From the cell containing the given text, extract its center point as [X, Y] coordinate. 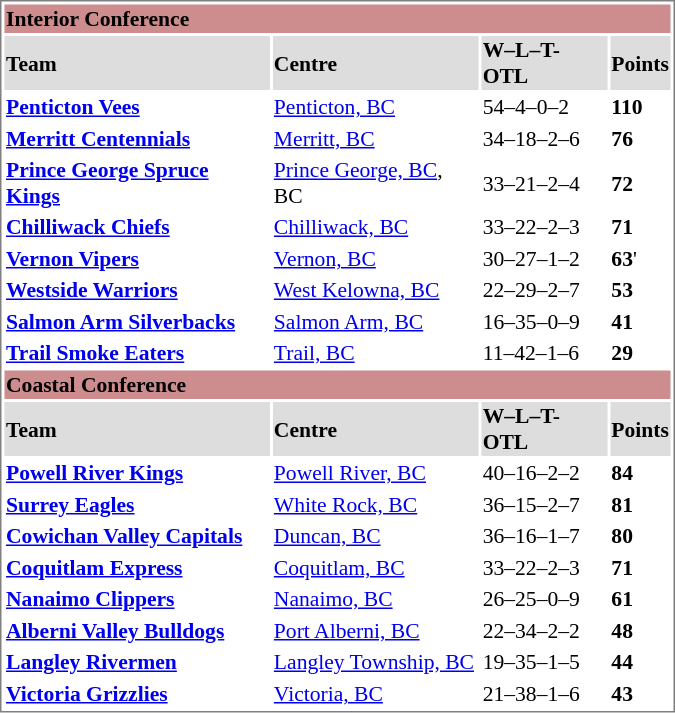
White Rock, BC [375, 504]
44 [640, 662]
Prince George, BC, BC [375, 183]
Langley Rivermen [136, 662]
Penticton, BC [375, 107]
Nanaimo, BC [375, 599]
72 [640, 183]
Interior Conference [337, 18]
84 [640, 473]
40–16–2–2 [544, 473]
Alberni Valley Bulldogs [136, 630]
34–18–2–6 [544, 138]
33–21–2–4 [544, 183]
West Kelowna, BC [375, 290]
Trail Smoke Eaters [136, 353]
Vernon Vipers [136, 258]
26–25–0–9 [544, 599]
110 [640, 107]
Surrey Eagles [136, 504]
Merritt Centennials [136, 138]
29 [640, 353]
Victoria, BC [375, 694]
30–27–1–2 [544, 258]
22–34–2–2 [544, 630]
19–35–1–5 [544, 662]
21–38–1–6 [544, 694]
Penticton Vees [136, 107]
Vernon, BC [375, 258]
81 [640, 504]
Coquitlam, BC [375, 568]
Salmon Arm, BC [375, 322]
Salmon Arm Silverbacks [136, 322]
43 [640, 694]
53 [640, 290]
Duncan, BC [375, 536]
22–29–2–7 [544, 290]
Prince George Spruce Kings [136, 183]
11–42–1–6 [544, 353]
Westside Warriors [136, 290]
Chilliwack Chiefs [136, 227]
80 [640, 536]
36–16–1–7 [544, 536]
Coastal Conference [337, 384]
48 [640, 630]
16–35–0–9 [544, 322]
Nanaimo Clippers [136, 599]
Powell River Kings [136, 473]
Port Alberni, BC [375, 630]
Merritt, BC [375, 138]
Powell River, BC [375, 473]
63' [640, 258]
61 [640, 599]
Trail, BC [375, 353]
36–15–2–7 [544, 504]
41 [640, 322]
Victoria Grizzlies [136, 694]
Langley Township, BC [375, 662]
54–4–0–2 [544, 107]
Cowichan Valley Capitals [136, 536]
Chilliwack, BC [375, 227]
76 [640, 138]
Coquitlam Express [136, 568]
